Search for the cell housing the specified text and yield its (X, Y) center coordinate. 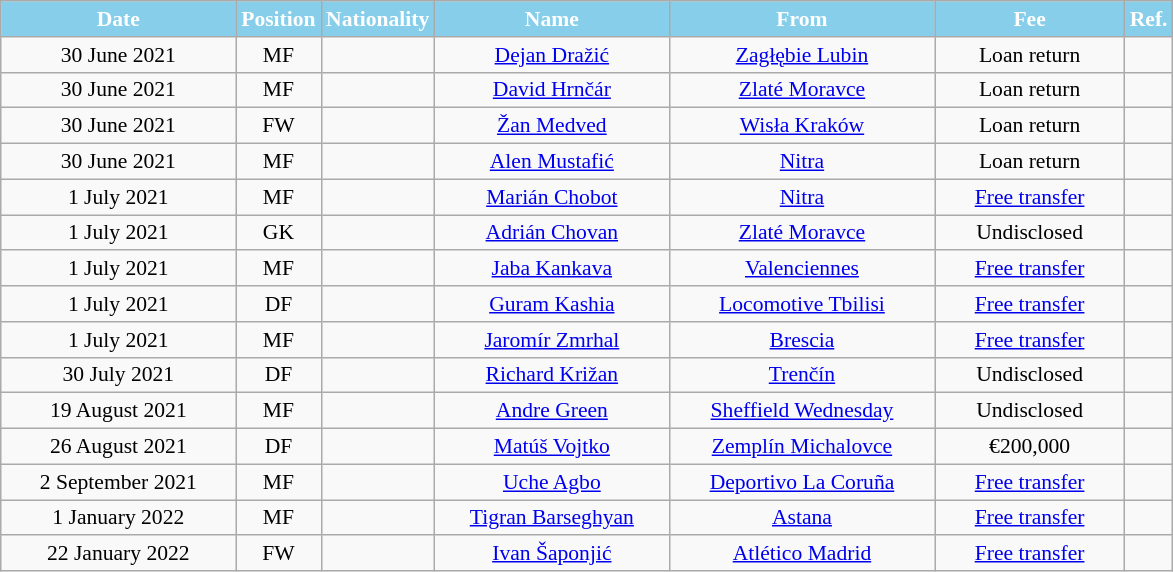
Brescia (802, 340)
2 September 2021 (118, 482)
Name (552, 19)
Marián Chobot (552, 197)
Position (278, 19)
Deportivo La Coruña (802, 482)
30 July 2021 (118, 375)
Sheffield Wednesday (802, 411)
Trenčín (802, 375)
David Hrnčár (552, 90)
1 January 2022 (118, 518)
Wisła Kraków (802, 126)
Zagłębie Lubin (802, 55)
19 August 2021 (118, 411)
Ivan Šaponjić (552, 554)
Matúš Vojtko (552, 447)
Ref. (1149, 19)
Uche Agbo (552, 482)
Dejan Dražić (552, 55)
Jaba Kankava (552, 269)
From (802, 19)
Astana (802, 518)
Richard Križan (552, 375)
Nationality (378, 19)
Atlético Madrid (802, 554)
€200,000 (1030, 447)
Date (118, 19)
Adrián Chovan (552, 233)
Zemplín Michalovce (802, 447)
Žan Medved (552, 126)
Alen Mustafić (552, 162)
Tigran Barseghyan (552, 518)
26 August 2021 (118, 447)
Fee (1030, 19)
Guram Kashia (552, 304)
Andre Green (552, 411)
Valenciennes (802, 269)
GK (278, 233)
Jaromír Zmrhal (552, 340)
Locomotive Tbilisi (802, 304)
22 January 2022 (118, 554)
